Extract the [X, Y] coordinate from the center of the cell holding the provided text.  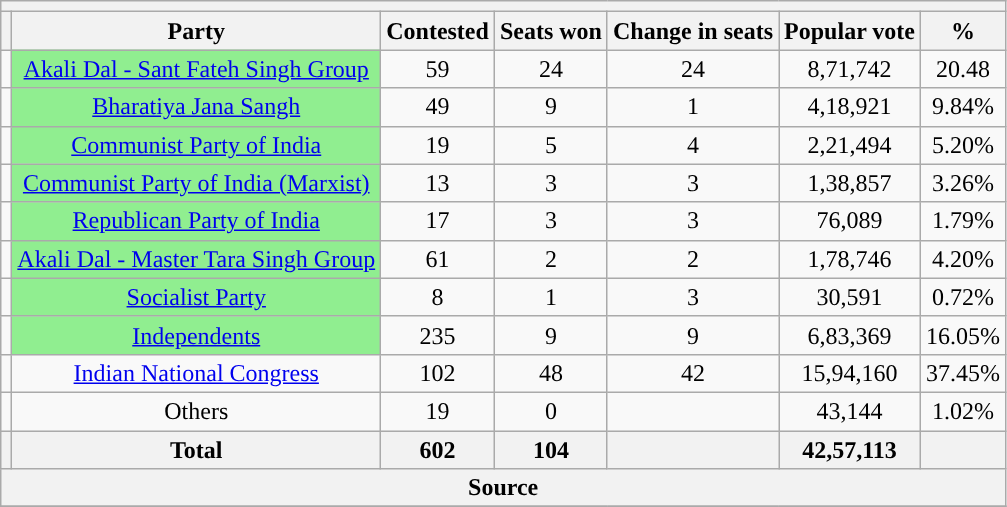
Change in seats [692, 31]
30,591 [850, 297]
2,21,494 [850, 145]
3.26% [964, 183]
15,94,160 [850, 373]
8,71,742 [850, 69]
48 [550, 373]
37.45% [964, 373]
104 [550, 449]
1,38,857 [850, 183]
13 [438, 183]
Bharatiya Jana Sangh [196, 107]
Akali Dal - Sant Fateh Singh Group [196, 69]
4 [692, 145]
Communist Party of India (Marxist) [196, 183]
42,57,113 [850, 449]
Indian National Congress [196, 373]
20.48 [964, 69]
235 [438, 335]
Popular vote [850, 31]
59 [438, 69]
Republican Party of India [196, 221]
0 [550, 411]
1,78,746 [850, 259]
49 [438, 107]
Total [196, 449]
Party [196, 31]
42 [692, 373]
Contested [438, 31]
9.84% [964, 107]
17 [438, 221]
0.72% [964, 297]
8 [438, 297]
43,144 [850, 411]
1.79% [964, 221]
5 [550, 145]
4,18,921 [850, 107]
Source [504, 488]
Independents [196, 335]
61 [438, 259]
102 [438, 373]
5.20% [964, 145]
Communist Party of India [196, 145]
Socialist Party [196, 297]
Akali Dal - Master Tara Singh Group [196, 259]
76,089 [850, 221]
% [964, 31]
602 [438, 449]
6,83,369 [850, 335]
16.05% [964, 335]
4.20% [964, 259]
Seats won [550, 31]
Others [196, 411]
1.02% [964, 411]
